Output the (X, Y) coordinate of the center of the cell containing the given text.  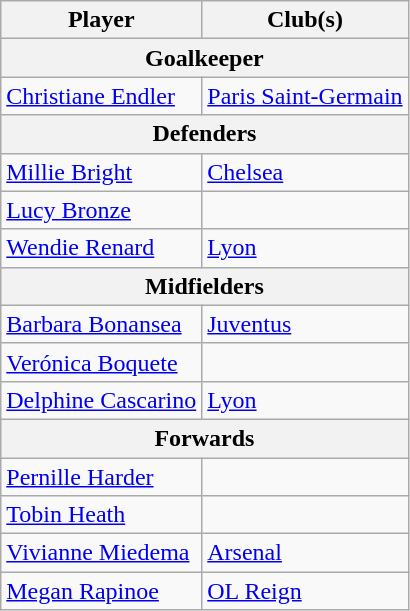
Lucy Bronze (102, 210)
Player (102, 20)
Wendie Renard (102, 248)
Goalkeeper (204, 58)
Club(s) (305, 20)
Paris Saint-Germain (305, 96)
Pernille Harder (102, 477)
Arsenal (305, 553)
Chelsea (305, 172)
Verónica Boquete (102, 362)
Christiane Endler (102, 96)
Forwards (204, 438)
Midfielders (204, 286)
Megan Rapinoe (102, 591)
Delphine Cascarino (102, 400)
Vivianne Miedema (102, 553)
Tobin Heath (102, 515)
Barbara Bonansea (102, 324)
Juventus (305, 324)
Millie Bright (102, 172)
Defenders (204, 134)
OL Reign (305, 591)
